Pinpoint the cell where the given text exists, returning its [X, Y] midpoint coordinate. 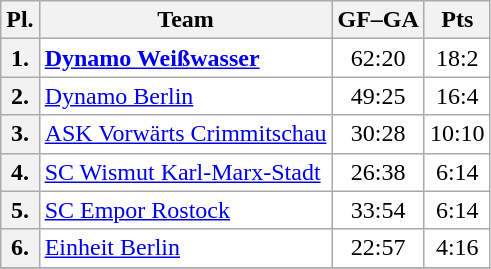
30:28 [378, 134]
Dynamo Weißwasser [186, 58]
4:16 [457, 248]
6. [20, 248]
49:25 [378, 96]
62:20 [378, 58]
Pts [457, 20]
2. [20, 96]
SC Wismut Karl-Marx-Stadt [186, 172]
18:2 [457, 58]
26:38 [378, 172]
22:57 [378, 248]
SC Empor Rostock [186, 210]
10:10 [457, 134]
Dynamo Berlin [186, 96]
ASK Vorwärts Crimmitschau [186, 134]
1. [20, 58]
3. [20, 134]
5. [20, 210]
GF–GA [378, 20]
Einheit Berlin [186, 248]
Team [186, 20]
16:4 [457, 96]
4. [20, 172]
33:54 [378, 210]
Pl. [20, 20]
